Scan for the cell matching the given text and deliver its [X, Y] coordinate at center. 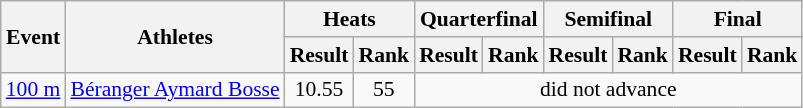
Quarterfinal [478, 19]
Béranger Aymard Bosse [174, 90]
did not advance [608, 90]
55 [384, 90]
100 m [34, 90]
Athletes [174, 36]
10.55 [320, 90]
Event [34, 36]
Heats [350, 19]
Final [738, 19]
Semifinal [608, 19]
